From the cell containing the given text, extract its center point as [X, Y] coordinate. 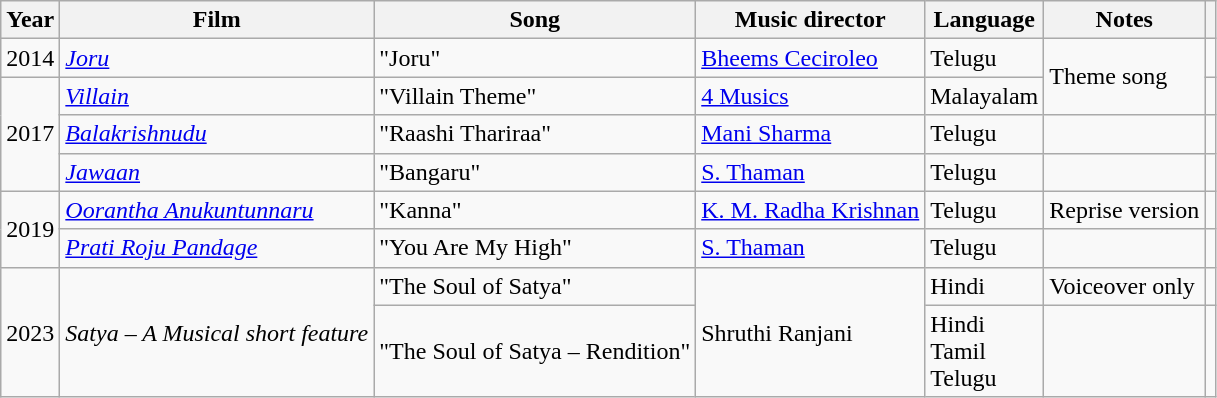
Villain [217, 96]
4 Musics [810, 96]
Satya – A Musical short feature [217, 332]
"You Are My High" [535, 248]
Bheems Ceciroleo [810, 58]
"Kanna" [535, 210]
Year [30, 20]
"The Soul of Satya" [535, 286]
Shruthi Ranjani [810, 332]
2017 [30, 134]
"Joru" [535, 58]
Mani Sharma [810, 134]
"Raashi Thariraa" [535, 134]
Prati Roju Pandage [217, 248]
Notes [1124, 20]
"Bangaru" [535, 172]
2019 [30, 229]
Balakrishnudu [217, 134]
Voiceover only [1124, 286]
Jawaan [217, 172]
Reprise version [1124, 210]
"The Soul of Satya – Rendition" [535, 351]
Oorantha Anukuntunnaru [217, 210]
2023 [30, 332]
Language [984, 20]
Song [535, 20]
Joru [217, 58]
Music director [810, 20]
Malayalam [984, 96]
HindiTamilTelugu [984, 351]
"Villain Theme" [535, 96]
2014 [30, 58]
Theme song [1124, 77]
K. M. Radha Krishnan [810, 210]
Film [217, 20]
Hindi [984, 286]
